Locate the cell with the specified text and output its [X, Y] center coordinate. 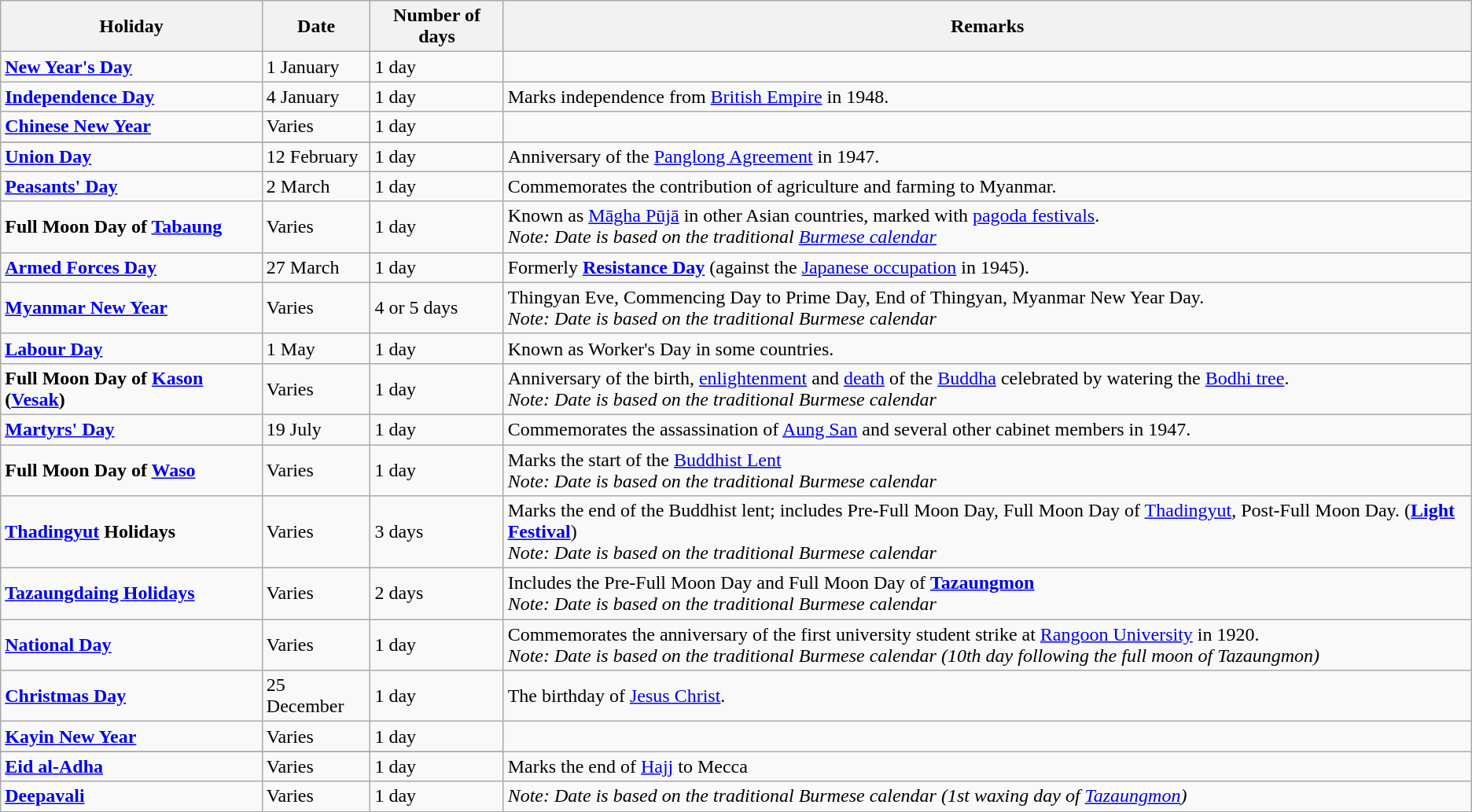
19 July [316, 429]
Peasants' Day [132, 186]
Remarks [988, 27]
Formerly Resistance Day (against the Japanese occupation in 1945). [988, 267]
Thingyan Eve, Commencing Day to Prime Day, End of Thingyan, Myanmar New Year Day.Note: Date is based on the traditional Burmese calendar [988, 308]
3 days [437, 532]
Includes the Pre-Full Moon Day and Full Moon Day of TazaungmonNote: Date is based on the traditional Burmese calendar [988, 594]
Anniversary of the Panglong Agreement in 1947. [988, 156]
4 January [316, 97]
Deepavali [132, 796]
Full Moon Day of Tabaung [132, 226]
Independence Day [132, 97]
New Year's Day [132, 67]
Known as Worker's Day in some countries. [988, 348]
27 March [316, 267]
Christmas Day [132, 696]
Date [316, 27]
Union Day [132, 156]
The birthday of Jesus Christ. [988, 696]
Tazaungdaing Holidays [132, 594]
National Day [132, 645]
Myanmar New Year [132, 308]
Chinese New Year [132, 127]
Known as Māgha Pūjā in other Asian countries, marked with pagoda festivals.Note: Date is based on the traditional Burmese calendar [988, 226]
Commemorates the assassination of Aung San and several other cabinet members in 1947. [988, 429]
Holiday [132, 27]
Number of days [437, 27]
Note: Date is based on the traditional Burmese calendar (1st waxing day of Tazaungmon) [988, 796]
1 January [316, 67]
12 February [316, 156]
Eid al-Adha [132, 766]
Marks independence from British Empire in 1948. [988, 97]
4 or 5 days [437, 308]
Armed Forces Day [132, 267]
Martyrs' Day [132, 429]
Full Moon Day of Kason (Vesak) [132, 388]
1 May [316, 348]
2 March [316, 186]
Marks the start of the Buddhist LentNote: Date is based on the traditional Burmese calendar [988, 470]
Marks the end of Hajj to Mecca [988, 766]
Labour Day [132, 348]
Full Moon Day of Waso [132, 470]
Commemorates the contribution of agriculture and farming to Myanmar. [988, 186]
Kayin New Year [132, 737]
Thadingyut Holidays [132, 532]
2 days [437, 594]
25 December [316, 696]
